Scan for the cell matching the given text and deliver its (X, Y) coordinate at center. 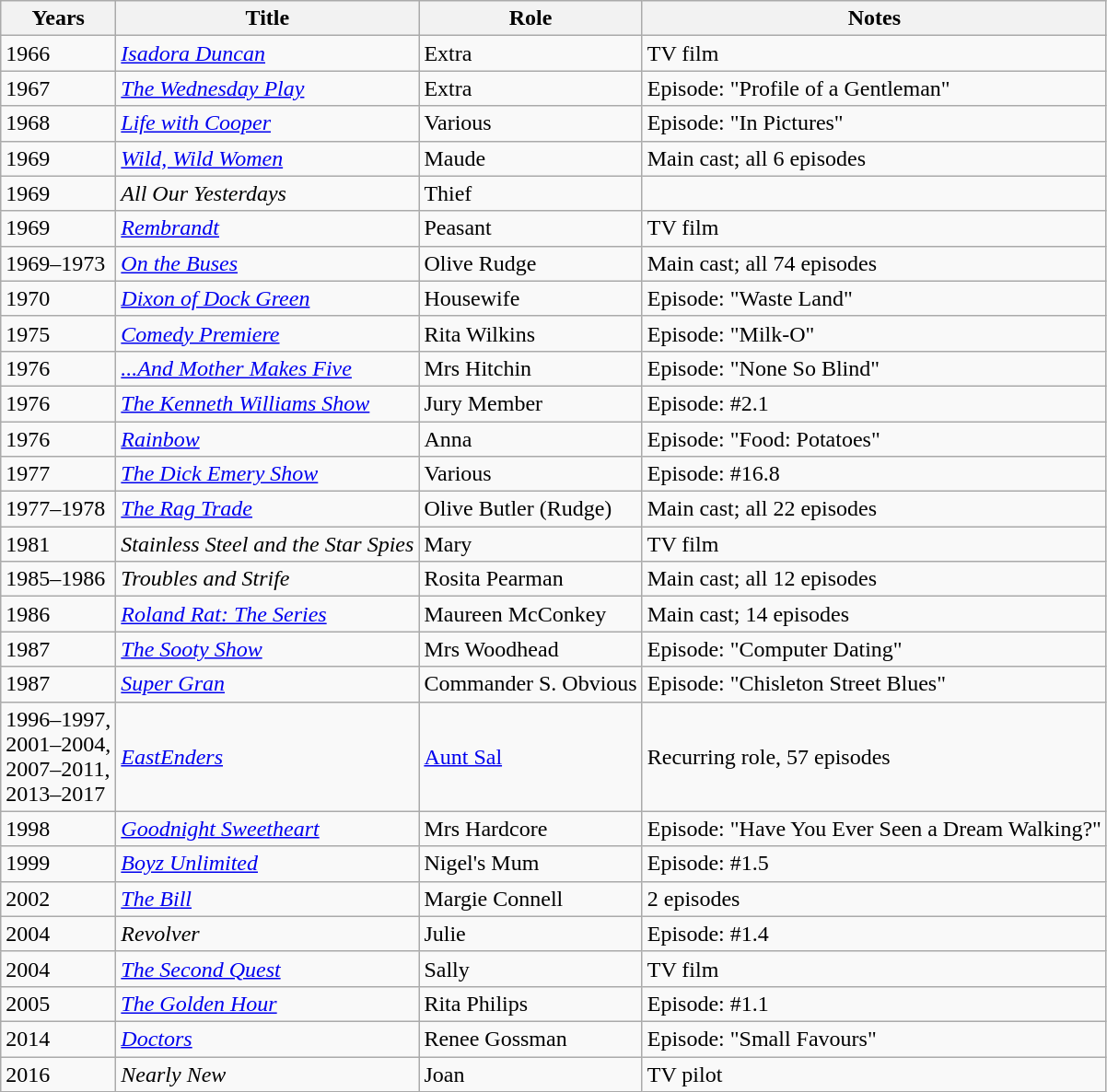
Mrs Woodhead (530, 649)
Episode: "None So Blind" (874, 368)
Episode: "Computer Dating" (874, 649)
Nearly New (267, 1075)
Episode: "Chisleton Street Blues" (874, 684)
The Second Quest (267, 969)
Maude (530, 158)
Rita Philips (530, 1004)
Title (267, 18)
1977–1978 (59, 509)
Doctors (267, 1039)
Episode: "Waste Land" (874, 298)
Roland Rat: The Series (267, 614)
Peasant (530, 228)
Isadora Duncan (267, 53)
Mrs Hardcore (530, 829)
Super Gran (267, 684)
Main cast; 14 episodes (874, 614)
Julie (530, 934)
Sally (530, 969)
Notes (874, 18)
Life with Cooper (267, 123)
Jury Member (530, 403)
Episode: "Food: Potatoes" (874, 439)
Main cast; all 6 episodes (874, 158)
Comedy Premiere (267, 333)
1967 (59, 88)
Olive Butler (Rudge) (530, 509)
Nigel's Mum (530, 864)
1998 (59, 829)
Episode: #1.1 (874, 1004)
1981 (59, 544)
Commander S. Obvious (530, 684)
Rita Wilkins (530, 333)
Stainless Steel and the Star Spies (267, 544)
Boyz Unlimited (267, 864)
Aunt Sal (530, 757)
Episode: #2.1 (874, 403)
Main cast; all 74 episodes (874, 263)
Main cast; all 12 episodes (874, 579)
Episode: #1.5 (874, 864)
Goodnight Sweetheart (267, 829)
1970 (59, 298)
The Golden Hour (267, 1004)
1969–1973 (59, 263)
2002 (59, 899)
Rembrandt (267, 228)
Margie Connell (530, 899)
Mrs Hitchin (530, 368)
Episode: "In Pictures" (874, 123)
Years (59, 18)
Renee Gossman (530, 1039)
Wild, Wild Women (267, 158)
Rainbow (267, 439)
Joan (530, 1075)
2005 (59, 1004)
Episode: #16.8 (874, 474)
Rosita Pearman (530, 579)
Recurring role, 57 episodes (874, 757)
Housewife (530, 298)
1968 (59, 123)
Main cast; all 22 episodes (874, 509)
Thief (530, 193)
Olive Rudge (530, 263)
All Our Yesterdays (267, 193)
Mary (530, 544)
Episode: "Have You Ever Seen a Dream Walking?" (874, 829)
1977 (59, 474)
Episode: "Small Favours" (874, 1039)
1966 (59, 53)
1996–1997, 2001–2004, 2007–2011, 2013–2017 (59, 757)
Anna (530, 439)
1985–1986 (59, 579)
The Rag Trade (267, 509)
Maureen McConkey (530, 614)
EastEnders (267, 757)
...And Mother Makes Five (267, 368)
1975 (59, 333)
Episode: #1.4 (874, 934)
Episode: "Profile of a Gentleman" (874, 88)
1999 (59, 864)
The Bill (267, 899)
Episode: "Milk-O" (874, 333)
The Wednesday Play (267, 88)
TV pilot (874, 1075)
2016 (59, 1075)
2 episodes (874, 899)
Dixon of Dock Green (267, 298)
2014 (59, 1039)
Troubles and Strife (267, 579)
Revolver (267, 934)
The Kenneth Williams Show (267, 403)
The Dick Emery Show (267, 474)
Role (530, 18)
The Sooty Show (267, 649)
On the Buses (267, 263)
1986 (59, 614)
